Detect which cell encompasses the target text, then output its [x, y] center coordinate. 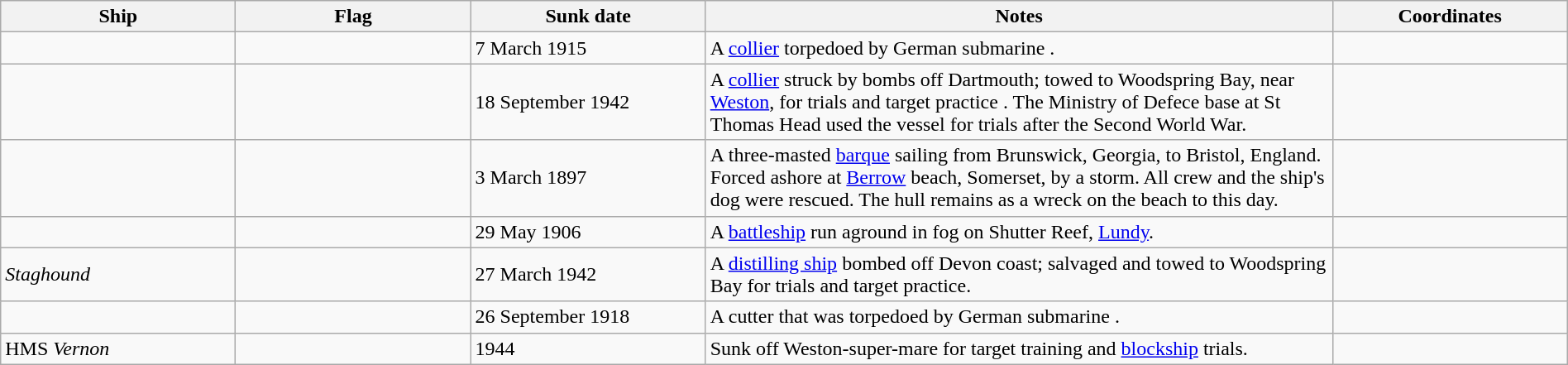
Sunk off Weston-super-mare for target training and blockship trials. [1019, 348]
3 March 1897 [588, 178]
Flag [353, 17]
Coordinates [1450, 17]
Staghound [118, 275]
A distilling ship bombed off Devon coast; salvaged and towed to Woodspring Bay for trials and target practice. [1019, 275]
A battleship run aground in fog on Shutter Reef, Lundy. [1019, 232]
Ship [118, 17]
1944 [588, 348]
29 May 1906 [588, 232]
Notes [1019, 17]
A collier torpedoed by German submarine . [1019, 48]
26 September 1918 [588, 317]
27 March 1942 [588, 275]
7 March 1915 [588, 48]
Sunk date [588, 17]
18 September 1942 [588, 102]
A cutter that was torpedoed by German submarine . [1019, 317]
HMS Vernon [118, 348]
